For the text-containing cell, return its midpoint in [x, y] coordinate format. 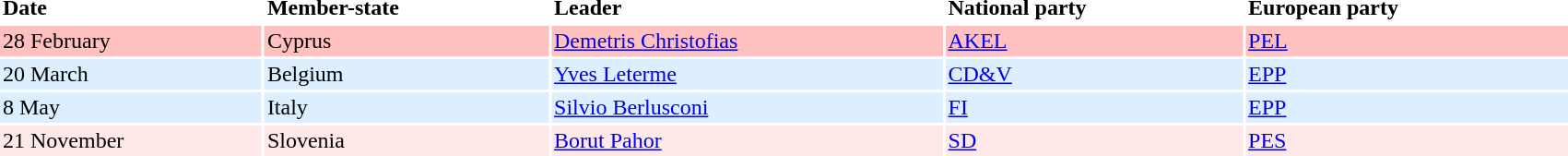
Italy [407, 107]
Demetris Christofias [747, 41]
Belgium [407, 74]
8 May [131, 107]
Silvio Berlusconi [747, 107]
Cyprus [407, 41]
21 November [131, 140]
CD&V [1095, 74]
PES [1407, 140]
PEL [1407, 41]
Slovenia [407, 140]
20 March [131, 74]
Yves Leterme [747, 74]
FI [1095, 107]
SD [1095, 140]
AKEL [1095, 41]
28 February [131, 41]
Borut Pahor [747, 140]
